From the cell containing the given text, extract its center point as [X, Y] coordinate. 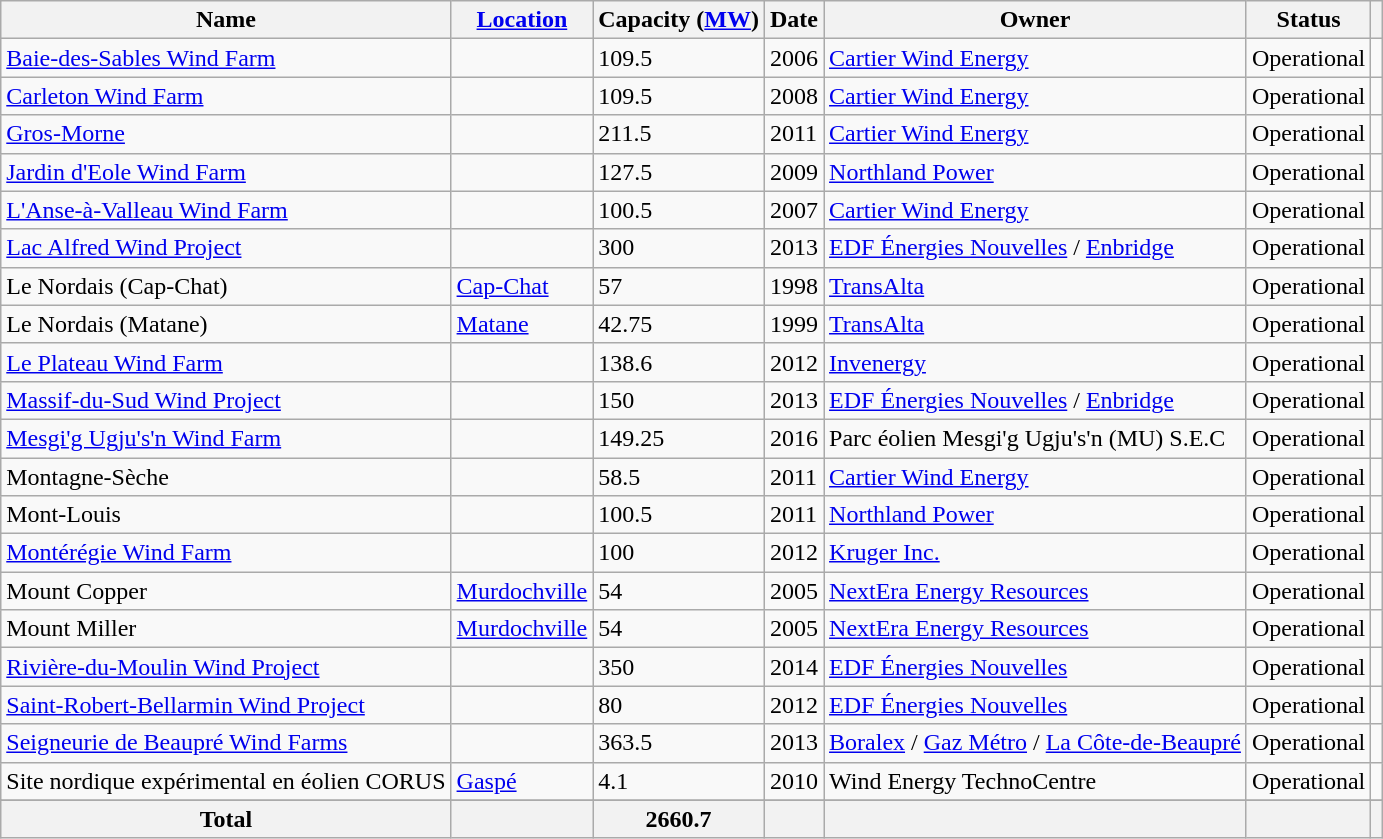
2010 [794, 781]
42.75 [679, 324]
2006 [794, 58]
Lac Alfred Wind Project [226, 248]
Mont-Louis [226, 515]
Baie-des-Sables Wind Farm [226, 58]
Mount Copper [226, 591]
Total [226, 819]
2014 [794, 667]
138.6 [679, 362]
Kruger Inc. [1036, 553]
Capacity (MW) [679, 20]
L'Anse-à-Valleau Wind Farm [226, 210]
80 [679, 705]
Montérégie Wind Farm [226, 553]
Boralex / Gaz Métro / La Côte-de-Beaupré [1036, 743]
Rivière-du-Moulin Wind Project [226, 667]
Le Plateau Wind Farm [226, 362]
58.5 [679, 477]
Wind Energy TechnoCentre [1036, 781]
Le Nordais (Cap-Chat) [226, 286]
Le Nordais (Matane) [226, 324]
Mount Miller [226, 629]
Cap-Chat [522, 286]
Site nordique expérimental en éolien CORUS [226, 781]
57 [679, 286]
Owner [1036, 20]
1999 [794, 324]
350 [679, 667]
Carleton Wind Farm [226, 96]
Name [226, 20]
2016 [794, 438]
Massif-du-Sud Wind Project [226, 400]
2007 [794, 210]
Gaspé [522, 781]
127.5 [679, 172]
Status [1308, 20]
Gros-Morne [226, 134]
Saint-Robert-Bellarmin Wind Project [226, 705]
1998 [794, 286]
Invenergy [1036, 362]
363.5 [679, 743]
Mesgi'g Ugju's'n Wind Farm [226, 438]
Montagne-Sèche [226, 477]
300 [679, 248]
2008 [794, 96]
Jardin d'Eole Wind Farm [226, 172]
211.5 [679, 134]
Seigneurie de Beaupré Wind Farms [226, 743]
150 [679, 400]
Parc éolien Mesgi'g Ugju's'n (MU) S.E.C [1036, 438]
Date [794, 20]
149.25 [679, 438]
Location [522, 20]
Matane [522, 324]
4.1 [679, 781]
2660.7 [679, 819]
2009 [794, 172]
100 [679, 553]
